Search for the cell housing the specified text and yield its [x, y] center coordinate. 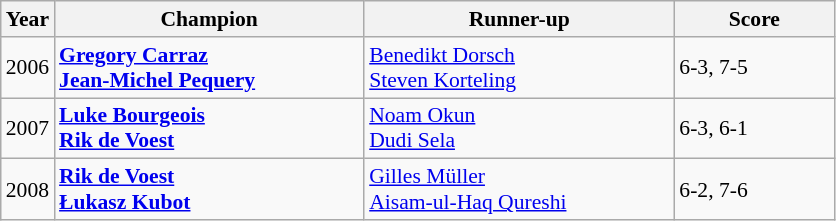
6-3, 6-1 [754, 128]
2006 [28, 68]
Year [28, 19]
Gilles Müller Aisam-ul-Haq Qureshi [519, 190]
Luke Bourgeois Rik de Voest [209, 128]
Score [754, 19]
2007 [28, 128]
2008 [28, 190]
Champion [209, 19]
6-3, 7-5 [754, 68]
6-2, 7-6 [754, 190]
Runner-up [519, 19]
Gregory Carraz Jean-Michel Pequery [209, 68]
Benedikt Dorsch Steven Korteling [519, 68]
Rik de Voest Łukasz Kubot [209, 190]
Noam Okun Dudi Sela [519, 128]
